Identify which cell holds the provided text, then report its (X, Y) central coordinate. 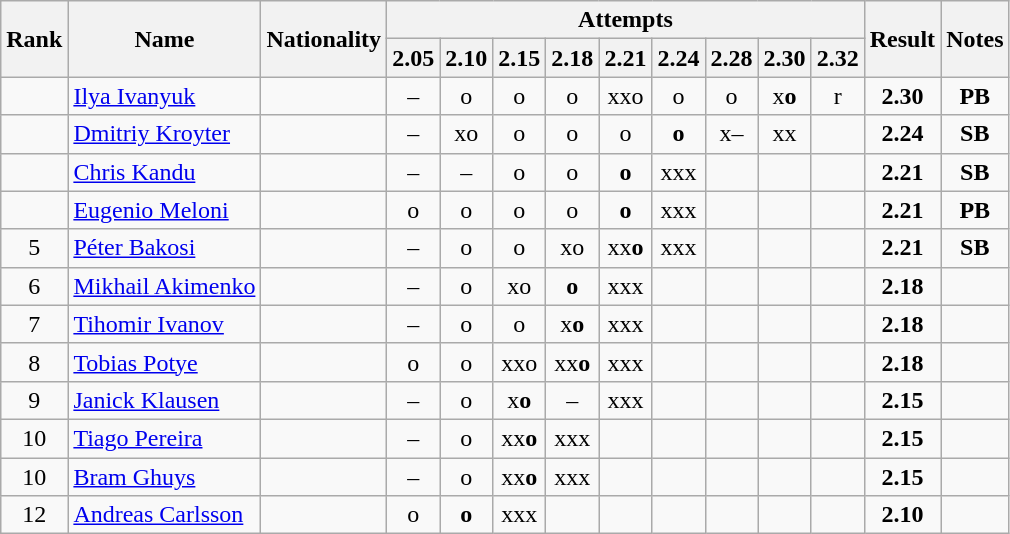
Chris Kandu (164, 172)
Tobias Potye (164, 362)
2.32 (838, 58)
Tiago Pereira (164, 438)
Dmitriy Kroyter (164, 134)
8 (34, 362)
Andreas Carlsson (164, 515)
r (838, 96)
Notes (975, 39)
Péter Bakosi (164, 248)
9 (34, 400)
Nationality (324, 39)
Rank (34, 39)
Ilya Ivanyuk (164, 96)
x– (732, 134)
Bram Ghuys (164, 477)
Eugenio Meloni (164, 210)
Attempts (626, 20)
6 (34, 286)
12 (34, 515)
Mikhail Akimenko (164, 286)
2.05 (414, 58)
7 (34, 324)
xx (784, 134)
Name (164, 39)
Result (902, 39)
2.28 (732, 58)
Janick Klausen (164, 400)
5 (34, 248)
Tihomir Ivanov (164, 324)
